Detect which cell encompasses the target text, then output its [x, y] center coordinate. 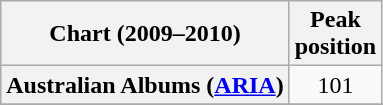
Australian Albums (ARIA) [145, 85]
101 [335, 85]
Chart (2009–2010) [145, 34]
Peak position [335, 34]
